Scan for the cell matching the given text and deliver its [x, y] coordinate at center. 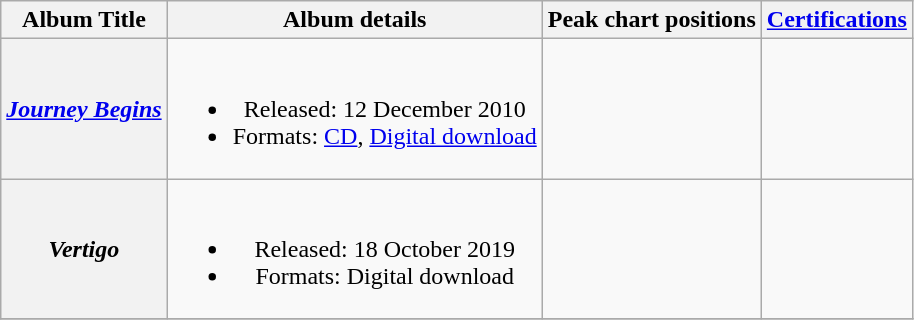
Album details [354, 20]
Released: 12 December 2010Formats: CD, Digital download [354, 109]
Vertigo [84, 249]
Certifications [836, 20]
Released: 18 October 2019Formats: Digital download [354, 249]
Journey Begins [84, 109]
Peak chart positions [652, 20]
Album Title [84, 20]
